From the cell containing the given text, extract its center point as [x, y] coordinate. 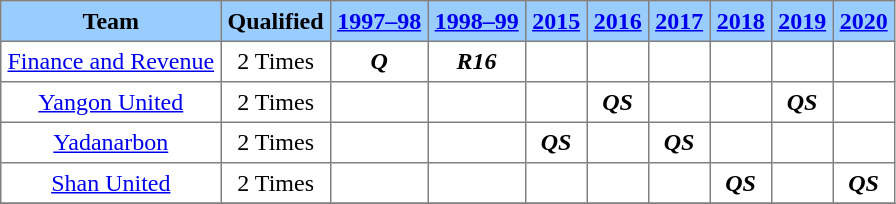
Qualified [276, 21]
Finance and Revenue [111, 61]
2017 [679, 21]
2016 [618, 21]
2018 [741, 21]
Q [379, 61]
Team [111, 21]
R16 [477, 61]
2019 [802, 21]
1997–98 [379, 21]
Yadanarbon [111, 142]
1998–99 [477, 21]
Shan United [111, 183]
2020 [864, 21]
Yangon United [111, 102]
2015 [556, 21]
